Pinpoint the cell where the given text exists, returning its [x, y] midpoint coordinate. 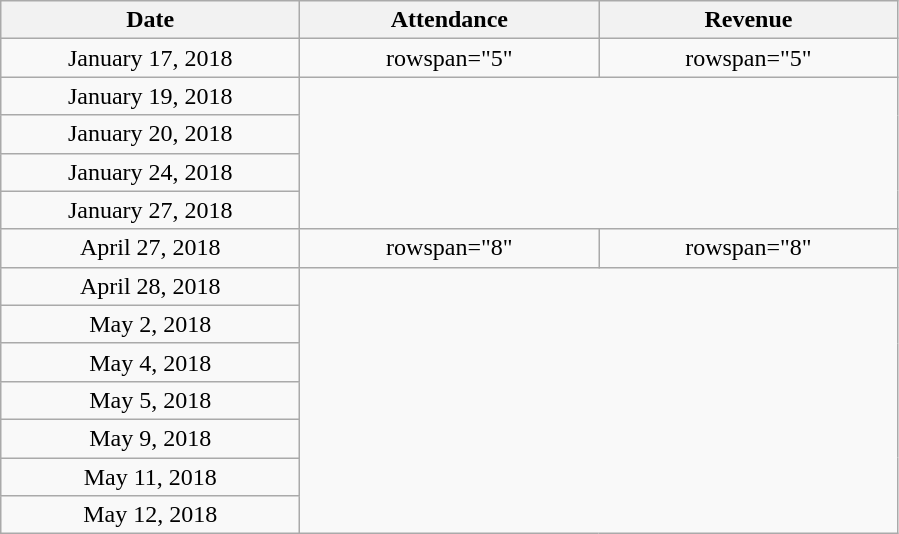
May 2, 2018 [150, 324]
January 17, 2018 [150, 58]
April 28, 2018 [150, 286]
January 20, 2018 [150, 134]
May 5, 2018 [150, 400]
January 19, 2018 [150, 96]
January 24, 2018 [150, 172]
Attendance [450, 20]
May 11, 2018 [150, 477]
May 4, 2018 [150, 362]
May 9, 2018 [150, 438]
April 27, 2018 [150, 248]
Date [150, 20]
Revenue [748, 20]
January 27, 2018 [150, 210]
May 12, 2018 [150, 515]
